Detect which cell encompasses the target text, then output its [x, y] center coordinate. 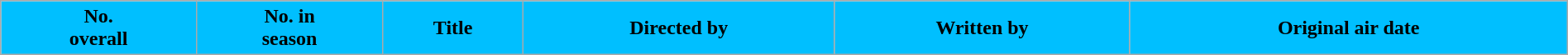
No. inseason [289, 28]
Directed by [678, 28]
Title [453, 28]
No.overall [99, 28]
Original air date [1348, 28]
Written by [982, 28]
